Pinpoint the cell where the given text exists, returning its (X, Y) midpoint coordinate. 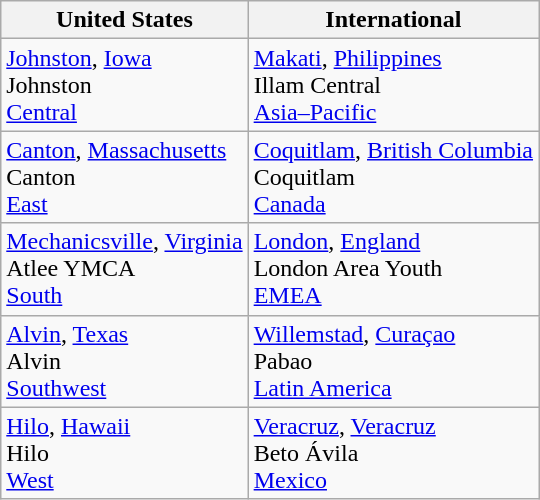
Coquitlam, British Columbia Coquitlam Canada (393, 177)
Willemstad, Curaçao Pabao Latin America (393, 361)
Hilo, Hawaii HiloWest (124, 453)
International (393, 20)
London, England London Area Youth EMEA (393, 269)
Mechanicsville, Virginia Atlee YMCA South (124, 269)
Canton, Massachusetts Canton East (124, 177)
Makati, Philippines Illam Central Asia–Pacific (393, 85)
United States (124, 20)
Veracruz, Veracruz Beto Ávila Mexico (393, 453)
Alvin, Texas Alvin Southwest (124, 361)
Johnston, Iowa Johnston Central (124, 85)
